Locate the cell with the specified text and output its (x, y) center coordinate. 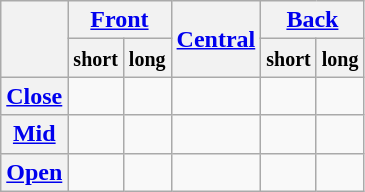
Central (216, 39)
Back (312, 20)
Open (34, 172)
Mid (34, 134)
Close (34, 96)
Front (120, 20)
